Locate the cell with the specified text and output its [x, y] center coordinate. 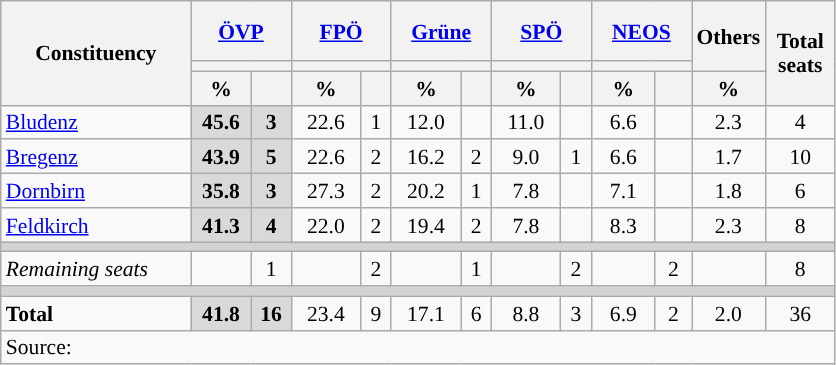
27.3 [326, 191]
1.7 [729, 157]
Bludenz [96, 122]
SPÖ [541, 31]
41.3 [221, 225]
8.8 [526, 313]
Source: [418, 347]
5 [271, 157]
Dornbirn [96, 191]
1.8 [729, 191]
Remaining seats [96, 269]
43.9 [221, 157]
11.0 [526, 122]
7.1 [623, 191]
20.2 [426, 191]
Bregenz [96, 157]
Others [729, 36]
ÖVP [241, 31]
17.1 [426, 313]
NEOS [641, 31]
Totalseats [800, 53]
23.4 [326, 313]
35.8 [221, 191]
Total [96, 313]
41.8 [221, 313]
12.0 [426, 122]
19.4 [426, 225]
8.3 [623, 225]
2.0 [729, 313]
16.2 [426, 157]
45.6 [221, 122]
9.0 [526, 157]
22.0 [326, 225]
10 [800, 157]
36 [800, 313]
Grüne [441, 31]
6.9 [623, 313]
Feldkirch [96, 225]
FPÖ [341, 31]
Constituency [96, 53]
9 [376, 313]
16 [271, 313]
